Scan for the cell matching the given text and deliver its (X, Y) coordinate at center. 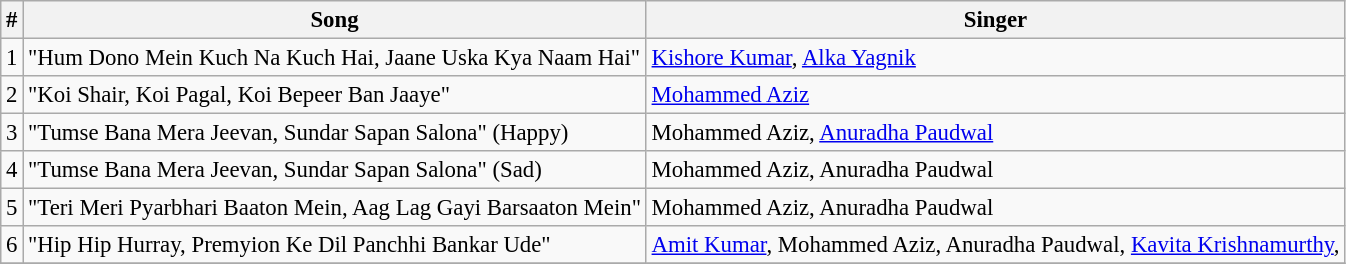
6 (12, 245)
5 (12, 208)
1 (12, 58)
2 (12, 95)
Amit Kumar, Mohammed Aziz, Anuradha Paudwal, Kavita Krishnamurthy, (995, 245)
# (12, 20)
"Tumse Bana Mera Jeevan, Sundar Sapan Salona" (Sad) (335, 170)
4 (12, 170)
"Tumse Bana Mera Jeevan, Sundar Sapan Salona" (Happy) (335, 133)
Kishore Kumar, Alka Yagnik (995, 58)
Singer (995, 20)
Mohammed Aziz (995, 95)
"Teri Meri Pyarbhari Baaton Mein, Aag Lag Gayi Barsaaton Mein" (335, 208)
Song (335, 20)
"Hip Hip Hurray, Premyion Ke Dil Panchhi Bankar Ude" (335, 245)
3 (12, 133)
"Koi Shair, Koi Pagal, Koi Bepeer Ban Jaaye" (335, 95)
"Hum Dono Mein Kuch Na Kuch Hai, Jaane Uska Kya Naam Hai" (335, 58)
